Determine the (X, Y) coordinate at the center of the cell enclosing the given text.  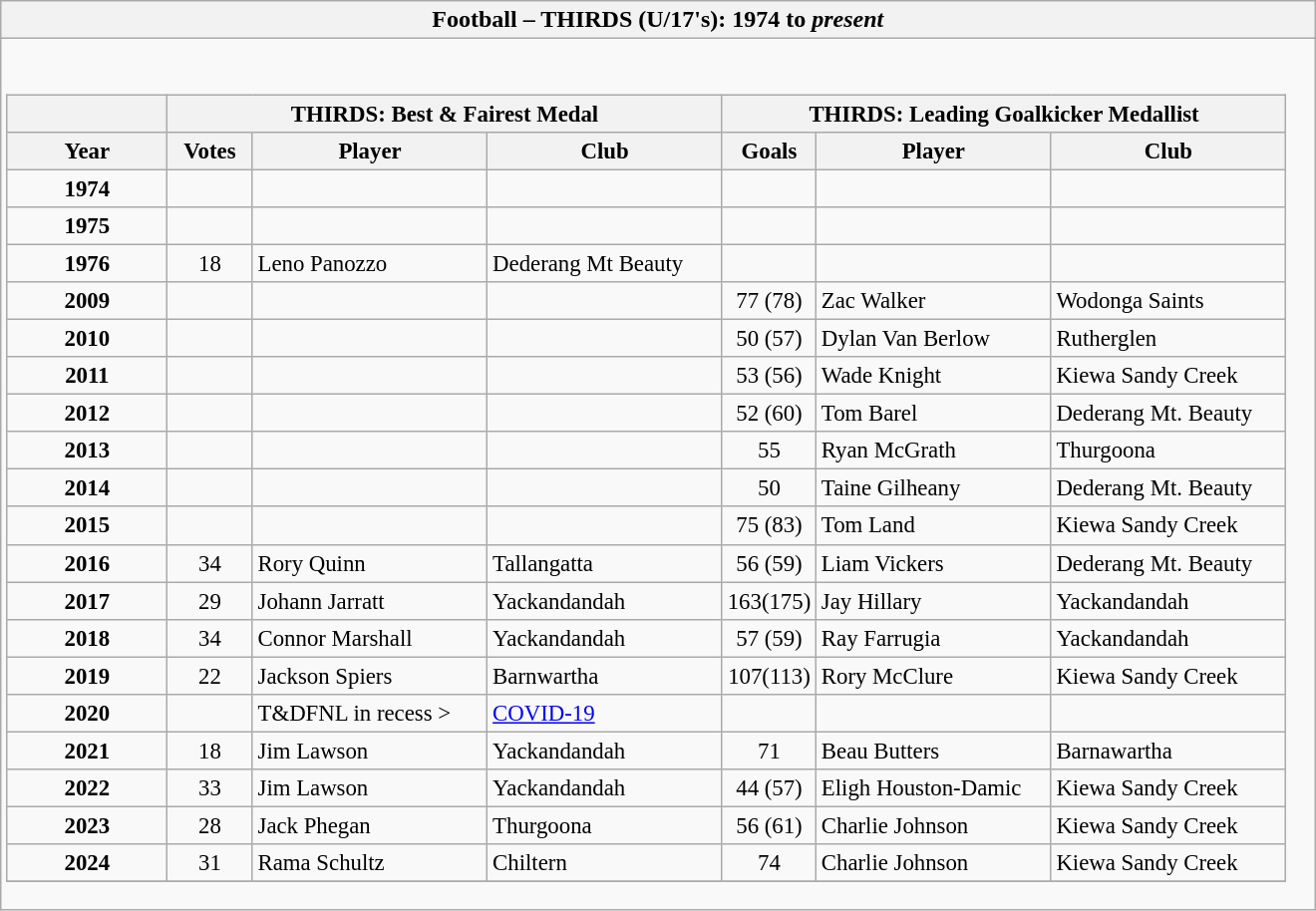
COVID-19 (605, 713)
Wodonga Saints (1168, 301)
Leno Panozzo (370, 263)
163(175) (769, 601)
Year (88, 151)
Goals (769, 151)
2014 (88, 488)
Rory Quinn (370, 563)
Rama Schultz (370, 863)
Rory McClure (934, 676)
THIRDS: Leading Goalkicker Medallist (1003, 114)
53 (56) (769, 376)
Votes (210, 151)
2023 (88, 825)
2019 (88, 676)
THIRDS: Best & Fairest Medal (445, 114)
2013 (88, 451)
Barnwartha (605, 676)
28 (210, 825)
2024 (88, 863)
52 (60) (769, 414)
Jackson Spiers (370, 676)
2022 (88, 788)
2010 (88, 338)
Beau Butters (934, 751)
107(113) (769, 676)
Tom Land (934, 525)
2018 (88, 638)
Football – THIRDS (U/17's): 1974 to present (658, 20)
44 (57) (769, 788)
Liam Vickers (934, 563)
55 (769, 451)
2016 (88, 563)
Wade Knight (934, 376)
22 (210, 676)
2012 (88, 414)
Rutherglen (1168, 338)
Tallangatta (605, 563)
2021 (88, 751)
71 (769, 751)
29 (210, 601)
1974 (88, 188)
Tom Barel (934, 414)
Ryan McGrath (934, 451)
Jay Hillary (934, 601)
56 (59) (769, 563)
Dylan Van Berlow (934, 338)
2017 (88, 601)
Connor Marshall (370, 638)
Barnawartha (1168, 751)
75 (83) (769, 525)
Eligh Houston-Damic (934, 788)
Chiltern (605, 863)
Dederang Mt Beauty (605, 263)
T&DFNL in recess > (370, 713)
1975 (88, 226)
74 (769, 863)
Zac Walker (934, 301)
57 (59) (769, 638)
2009 (88, 301)
77 (78) (769, 301)
56 (61) (769, 825)
31 (210, 863)
Jack Phegan (370, 825)
Johann Jarratt (370, 601)
2011 (88, 376)
Taine Gilheany (934, 488)
2015 (88, 525)
2020 (88, 713)
Ray Farrugia (934, 638)
50 (769, 488)
33 (210, 788)
50 (57) (769, 338)
1976 (88, 263)
